Pinpoint the cell where the given text exists, returning its [x, y] midpoint coordinate. 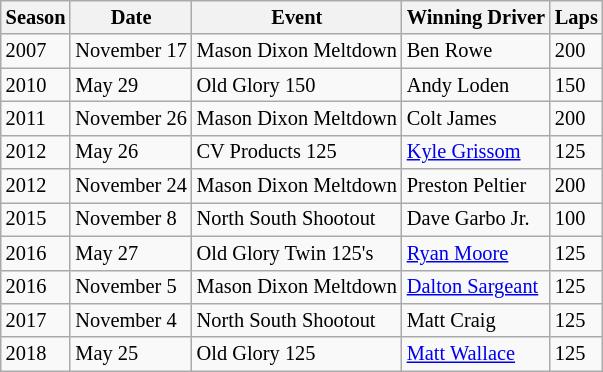
2018 [36, 354]
Preston Peltier [476, 186]
November 26 [130, 118]
Ryan Moore [476, 253]
May 29 [130, 85]
Old Glory Twin 125's [297, 253]
Date [130, 17]
2007 [36, 51]
Dalton Sargeant [476, 287]
2017 [36, 320]
Dave Garbo Jr. [476, 219]
2010 [36, 85]
Old Glory 125 [297, 354]
November 17 [130, 51]
Laps [576, 17]
Andy Loden [476, 85]
November 8 [130, 219]
CV Products 125 [297, 152]
Colt James [476, 118]
Matt Wallace [476, 354]
May 25 [130, 354]
Old Glory 150 [297, 85]
November 4 [130, 320]
Ben Rowe [476, 51]
2015 [36, 219]
Season [36, 17]
Matt Craig [476, 320]
Event [297, 17]
Winning Driver [476, 17]
November 24 [130, 186]
November 5 [130, 287]
May 27 [130, 253]
100 [576, 219]
Kyle Grissom [476, 152]
150 [576, 85]
2011 [36, 118]
May 26 [130, 152]
